Extract the (X, Y) coordinate from the center of the cell holding the provided text.  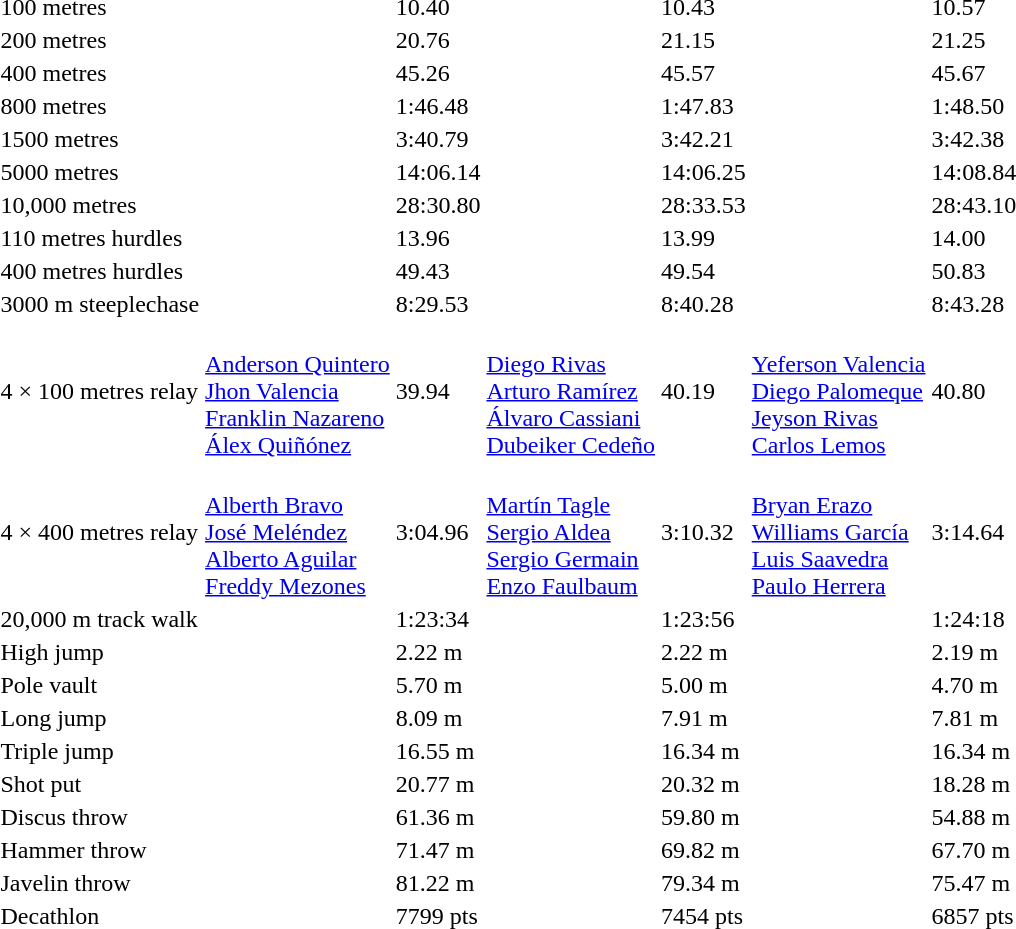
5.70 m (438, 685)
14:06.14 (438, 172)
14:06.25 (704, 172)
13.99 (704, 238)
21.15 (704, 40)
16.55 m (438, 751)
Anderson QuinteroJhon ValenciaFranklin NazarenoÁlex Quiñónez (298, 391)
8:29.53 (438, 304)
1:23:56 (704, 619)
20.77 m (438, 784)
7.91 m (704, 718)
8:40.28 (704, 304)
20.32 m (704, 784)
3:10.32 (704, 532)
45.26 (438, 73)
Bryan ErazoWilliams GarcíaLuis SaavedraPaulo Herrera (838, 532)
20.76 (438, 40)
Diego RivasArturo RamírezÁlvaro CassianiDubeiker Cedeño (571, 391)
61.36 m (438, 817)
79.34 m (704, 883)
49.43 (438, 271)
13.96 (438, 238)
Alberth BravoJosé MeléndezAlberto AguilarFreddy Mezones (298, 532)
49.54 (704, 271)
3:40.79 (438, 139)
8.09 m (438, 718)
16.34 m (704, 751)
81.22 m (438, 883)
Martín TagleSergio AldeaSergio GermainEnzo Faulbaum (571, 532)
28:33.53 (704, 205)
69.82 m (704, 850)
Yeferson ValenciaDiego PalomequeJeyson RivasCarlos Lemos (838, 391)
28:30.80 (438, 205)
59.80 m (704, 817)
3:04.96 (438, 532)
45.57 (704, 73)
1:47.83 (704, 106)
71.47 m (438, 850)
5.00 m (704, 685)
39.94 (438, 391)
3:42.21 (704, 139)
1:46.48 (438, 106)
1:23:34 (438, 619)
40.19 (704, 391)
